Output the (x, y) coordinate of the center of the cell containing the given text.  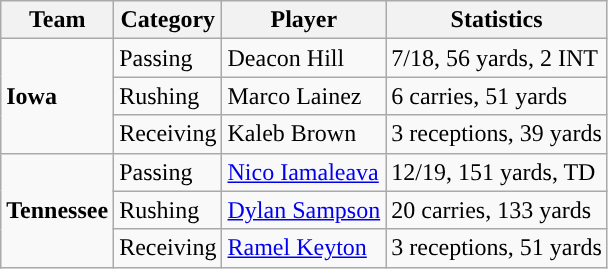
6 carries, 51 yards (497, 96)
Dylan Sampson (304, 210)
Category (168, 20)
3 receptions, 39 yards (497, 134)
Tennessee (58, 210)
Player (304, 20)
Team (58, 20)
Deacon Hill (304, 58)
Ramel Keyton (304, 248)
Kaleb Brown (304, 134)
7/18, 56 yards, 2 INT (497, 58)
Iowa (58, 96)
Nico Iamaleava (304, 172)
12/19, 151 yards, TD (497, 172)
Marco Lainez (304, 96)
3 receptions, 51 yards (497, 248)
Statistics (497, 20)
20 carries, 133 yards (497, 210)
